Find where the given text appears and provide that cell's center as (X, Y) coordinate. 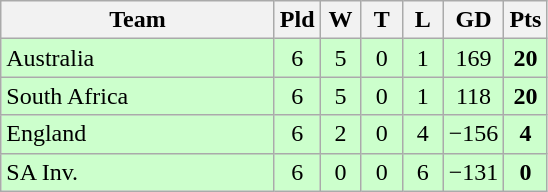
South Africa (138, 96)
W (340, 20)
Team (138, 20)
−131 (474, 172)
T (382, 20)
118 (474, 96)
2 (340, 134)
SA Inv. (138, 172)
England (138, 134)
Australia (138, 58)
Pts (526, 20)
−156 (474, 134)
169 (474, 58)
Pld (297, 20)
L (422, 20)
GD (474, 20)
